Capture the cell that displays the provided text and extract its [x, y] central coordinate. 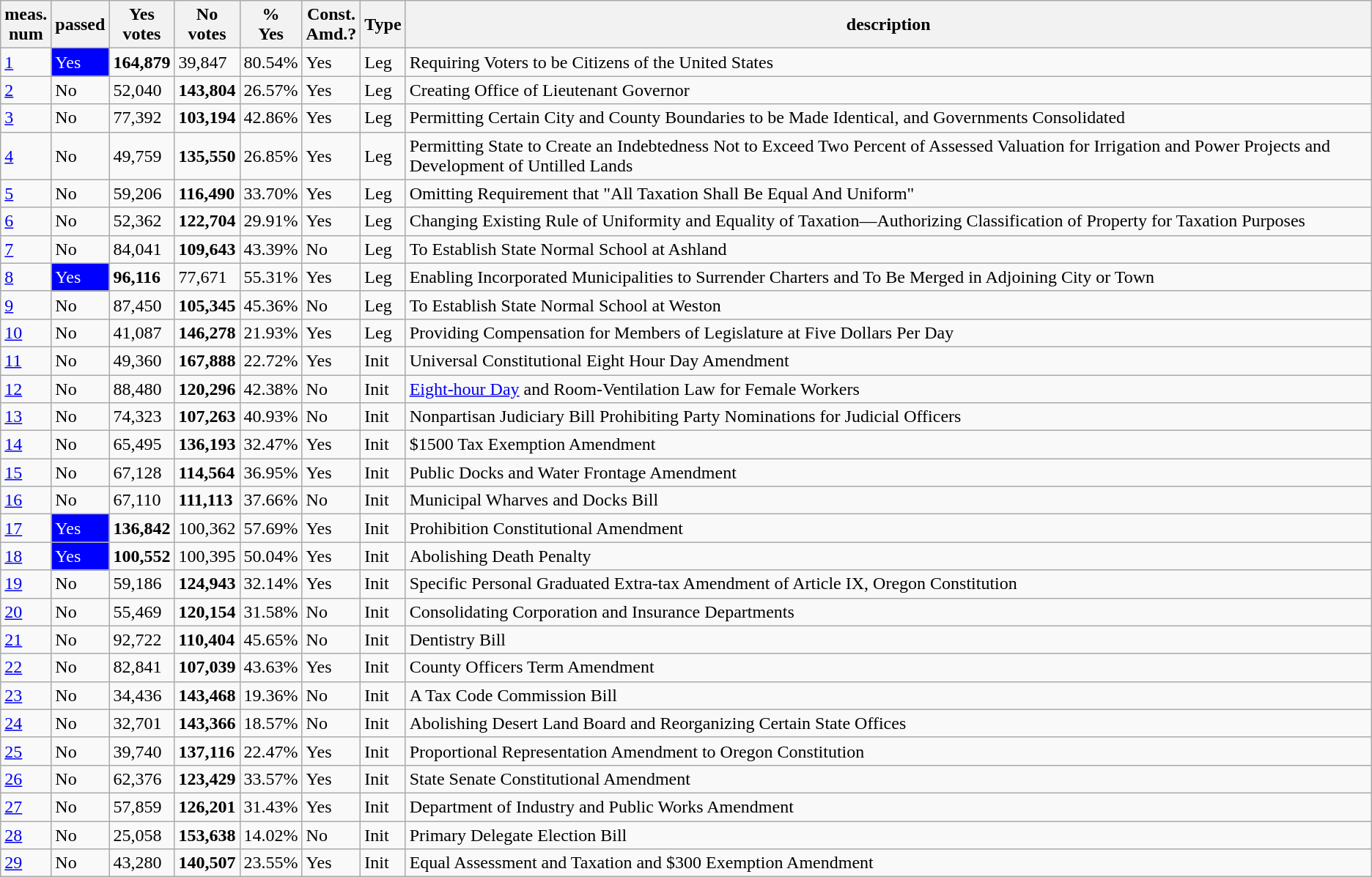
33.70% [271, 193]
36.95% [271, 473]
Consolidating Corporation and Insurance Departments [888, 612]
111,113 [207, 500]
14 [26, 445]
84,041 [142, 249]
26.57% [271, 90]
32.47% [271, 445]
45.36% [271, 305]
Dentistry Bill [888, 640]
Permitting Certain City and County Boundaries to be Made Identical, and Governments Consolidated [888, 118]
55,469 [142, 612]
19.36% [271, 695]
59,186 [142, 584]
23 [26, 695]
Universal Constitutional Eight Hour Day Amendment [888, 360]
3 [26, 118]
Municipal Wharves and Docks Bill [888, 500]
29 [26, 863]
59,206 [142, 193]
21.93% [271, 333]
Requiring Voters to be Citizens of the United States [888, 62]
22.47% [271, 751]
20 [26, 612]
meas.num [26, 25]
37.66% [271, 500]
74,323 [142, 417]
Department of Industry and Public Works Amendment [888, 807]
32,701 [142, 723]
Omitting Requirement that "All Taxation Shall Be Equal And Uniform" [888, 193]
15 [26, 473]
Abolishing Desert Land Board and Reorganizing Certain State Offices [888, 723]
153,638 [207, 835]
42.86% [271, 118]
124,943 [207, 584]
Specific Personal Graduated Extra-tax Amendment of Article IX, Oregon Constitution [888, 584]
67,110 [142, 500]
107,263 [207, 417]
25,058 [142, 835]
164,879 [142, 62]
18 [26, 556]
77,671 [207, 277]
146,278 [207, 333]
52,040 [142, 90]
16 [26, 500]
Equal Assessment and Taxation and $300 Exemption Amendment [888, 863]
26.85% [271, 155]
10 [26, 333]
65,495 [142, 445]
27 [26, 807]
100,552 [142, 556]
41,087 [142, 333]
6 [26, 221]
143,804 [207, 90]
122,704 [207, 221]
57,859 [142, 807]
Creating Office of Lieutenant Governor [888, 90]
135,550 [207, 155]
42.38% [271, 389]
92,722 [142, 640]
Eight-hour Day and Room-Ventilation Law for Female Workers [888, 389]
Proportional Representation Amendment to Oregon Constitution [888, 751]
25 [26, 751]
Changing Existing Rule of Uniformity and Equality of Taxation—Authorizing Classification of Property for Taxation Purposes [888, 221]
100,362 [207, 528]
167,888 [207, 360]
123,429 [207, 779]
62,376 [142, 779]
31.43% [271, 807]
109,643 [207, 249]
40.93% [271, 417]
21 [26, 640]
%Yes [271, 25]
Public Docks and Water Frontage Amendment [888, 473]
87,450 [142, 305]
105,345 [207, 305]
2 [26, 90]
18.57% [271, 723]
1 [26, 62]
100,395 [207, 556]
137,116 [207, 751]
29.91% [271, 221]
140,507 [207, 863]
28 [26, 835]
$1500 Tax Exemption Amendment [888, 445]
33.57% [271, 779]
55.31% [271, 277]
57.69% [271, 528]
32.14% [271, 584]
107,039 [207, 667]
Abolishing Death Penalty [888, 556]
82,841 [142, 667]
Enabling Incorporated Municipalities to Surrender Charters and To Be Merged in Adjoining City or Town [888, 277]
County Officers Term Amendment [888, 667]
13 [26, 417]
77,392 [142, 118]
49,360 [142, 360]
31.58% [271, 612]
12 [26, 389]
43.63% [271, 667]
24 [26, 723]
120,296 [207, 389]
50.04% [271, 556]
Type [383, 25]
34,436 [142, 695]
7 [26, 249]
26 [26, 779]
description [888, 25]
43.39% [271, 249]
43,280 [142, 863]
143,468 [207, 695]
88,480 [142, 389]
143,366 [207, 723]
136,842 [142, 528]
A Tax Code Commission Bill [888, 695]
5 [26, 193]
120,154 [207, 612]
8 [26, 277]
22 [26, 667]
To Establish State Normal School at Ashland [888, 249]
Nonpartisan Judiciary Bill Prohibiting Party Nominations for Judicial Officers [888, 417]
9 [26, 305]
52,362 [142, 221]
136,193 [207, 445]
Const.Amd.? [331, 25]
Novotes [207, 25]
23.55% [271, 863]
State Senate Constitutional Amendment [888, 779]
39,740 [142, 751]
14.02% [271, 835]
Yesvotes [142, 25]
Primary Delegate Election Bill [888, 835]
49,759 [142, 155]
passed [81, 25]
67,128 [142, 473]
17 [26, 528]
103,194 [207, 118]
126,201 [207, 807]
39,847 [207, 62]
22.72% [271, 360]
Prohibition Constitutional Amendment [888, 528]
114,564 [207, 473]
110,404 [207, 640]
To Establish State Normal School at Weston [888, 305]
45.65% [271, 640]
11 [26, 360]
80.54% [271, 62]
Providing Compensation for Members of Legislature at Five Dollars Per Day [888, 333]
96,116 [142, 277]
4 [26, 155]
116,490 [207, 193]
19 [26, 584]
